Locate the cell with the specified text and output its (X, Y) center coordinate. 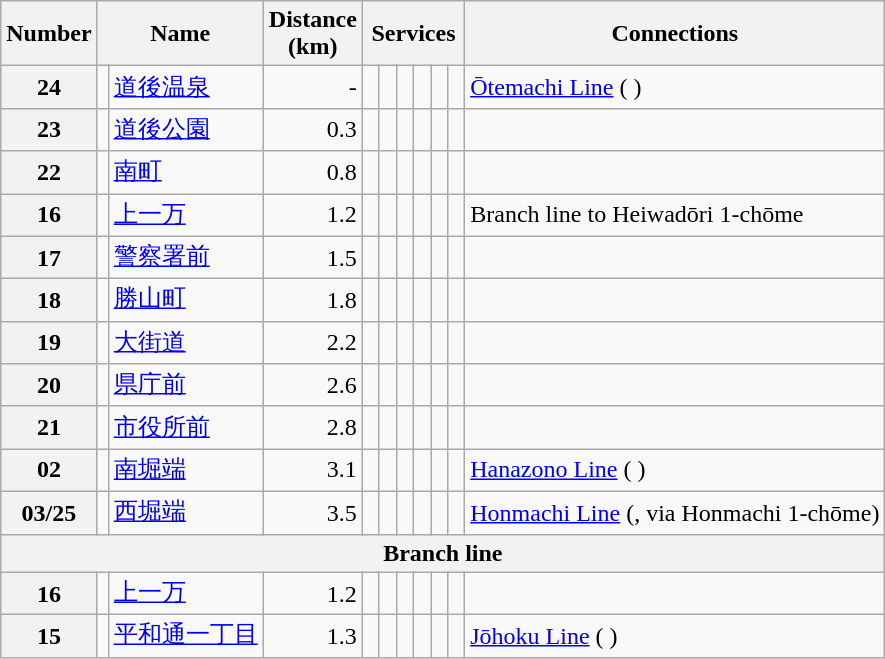
1.5 (312, 258)
Services (413, 34)
24 (49, 88)
19 (49, 342)
Distance (km) (312, 34)
Name (180, 34)
2.8 (312, 428)
勝山町 (186, 300)
Branch line (443, 553)
Branch line to Heiwadōri 1-chōme (675, 216)
県庁前 (186, 386)
2.2 (312, 342)
Number (49, 34)
Honmachi Line (, via Honmachi 1-chōme) (675, 512)
03/25 (49, 512)
道後温泉 (186, 88)
1.8 (312, 300)
西堀端 (186, 512)
3.1 (312, 470)
Jōhoku Line ( ) (675, 636)
0.8 (312, 172)
23 (49, 130)
17 (49, 258)
15 (49, 636)
警察署前 (186, 258)
市役所前 (186, 428)
南町 (186, 172)
- (312, 88)
南堀端 (186, 470)
0.3 (312, 130)
大街道 (186, 342)
道後公園 (186, 130)
02 (49, 470)
平和通一丁目 (186, 636)
21 (49, 428)
20 (49, 386)
22 (49, 172)
Hanazono Line ( ) (675, 470)
3.5 (312, 512)
2.6 (312, 386)
Ōtemachi Line ( ) (675, 88)
Connections (675, 34)
18 (49, 300)
1.3 (312, 636)
